Output the [x, y] coordinate of the center of the cell containing the given text.  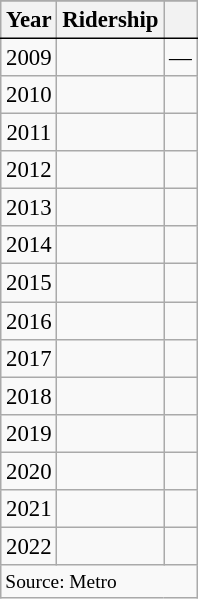
Year [29, 20]
2011 [29, 133]
— [180, 58]
2018 [29, 396]
2017 [29, 358]
2016 [29, 321]
2010 [29, 95]
Source: Metro [99, 582]
2012 [29, 170]
2009 [29, 58]
2022 [29, 546]
2014 [29, 245]
2013 [29, 208]
Ridership [110, 20]
2019 [29, 433]
2021 [29, 509]
2020 [29, 471]
2015 [29, 283]
